Search for the cell housing the specified text and yield its (x, y) center coordinate. 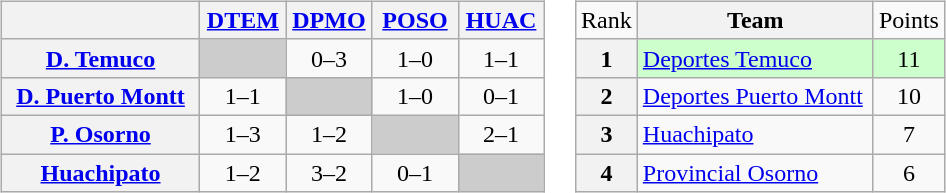
HUAC (501, 20)
3–2 (329, 173)
DPMO (329, 20)
D. Temuco (100, 58)
4 (607, 173)
D. Puerto Montt (100, 96)
1 (607, 58)
6 (908, 173)
1–3 (243, 134)
Team (755, 20)
7 (908, 134)
Deportes Temuco (755, 58)
10 (908, 96)
P. Osorno (100, 134)
Provincial Osorno (755, 173)
POSO (415, 20)
Points (908, 20)
2–1 (501, 134)
2 (607, 96)
DTEM (243, 20)
11 (908, 58)
3 (607, 134)
0–3 (329, 58)
Rank (607, 20)
Deportes Puerto Montt (755, 96)
